Find where the given text appears and provide that cell's center as [X, Y] coordinate. 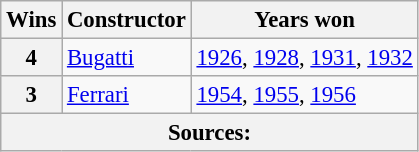
Bugatti [127, 58]
Wins [32, 20]
1926, 1928, 1931, 1932 [304, 58]
Ferrari [127, 95]
Sources: [210, 133]
4 [32, 58]
3 [32, 95]
Constructor [127, 20]
1954, 1955, 1956 [304, 95]
Years won [304, 20]
